Identify which cell holds the provided text, then report its [x, y] central coordinate. 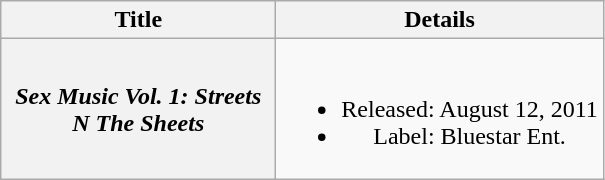
Details [440, 20]
Sex Music Vol. 1: Streets N The Sheets [138, 109]
Title [138, 20]
Released: August 12, 2011Label: Bluestar Ent. [440, 109]
